Scan for the cell matching the given text and deliver its [x, y] coordinate at center. 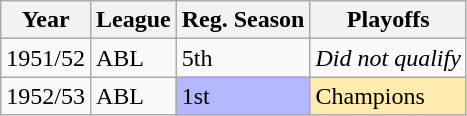
Reg. Season [243, 20]
Year [46, 20]
League [133, 20]
Champions [388, 96]
1952/53 [46, 96]
5th [243, 58]
Did not qualify [388, 58]
1951/52 [46, 58]
1st [243, 96]
Playoffs [388, 20]
